Scan for the cell matching the given text and deliver its (x, y) coordinate at center. 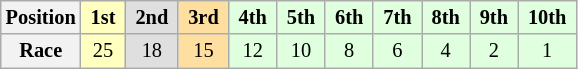
3rd (203, 17)
18 (152, 51)
4th (253, 17)
10th (547, 17)
15 (203, 51)
6th (349, 17)
5th (301, 17)
25 (104, 51)
8th (446, 17)
12 (253, 51)
2nd (152, 17)
10 (301, 51)
Race (41, 51)
7th (397, 17)
1st (104, 17)
4 (446, 51)
Position (41, 17)
6 (397, 51)
9th (494, 17)
2 (494, 51)
1 (547, 51)
8 (349, 51)
